Scan for the cell matching the given text and deliver its (X, Y) coordinate at center. 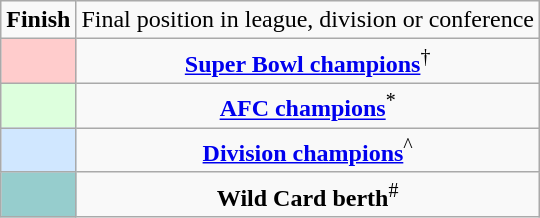
Wild Card berth# (308, 194)
Final position in league, division or conference (308, 20)
Super Bowl champions† (308, 62)
Division champions^ (308, 150)
Finish (38, 20)
AFC champions* (308, 106)
